Pinpoint the cell where the given text exists, returning its [x, y] midpoint coordinate. 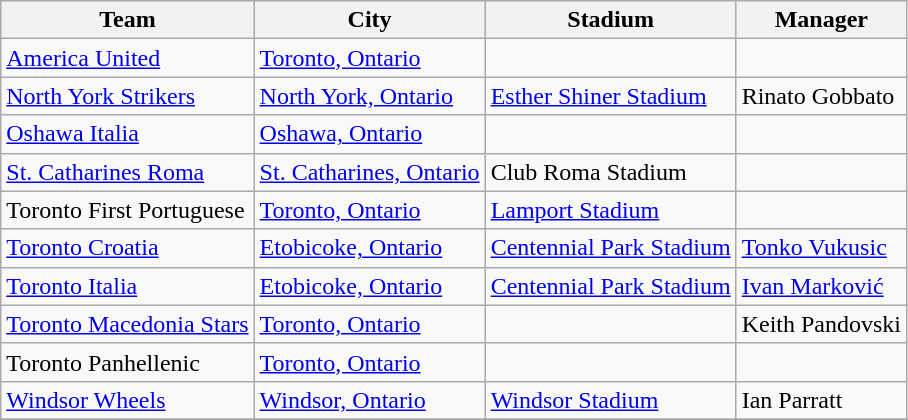
Toronto Panhellenic [128, 362]
America United [128, 58]
Team [128, 20]
Esther Shiner Stadium [610, 96]
Windsor Stadium [610, 400]
Oshawa Italia [128, 134]
Keith Pandovski [821, 324]
Manager [821, 20]
Toronto Croatia [128, 248]
Stadium [610, 20]
City [370, 20]
Ivan Marković [821, 286]
Toronto First Portuguese [128, 210]
St. Catharines, Ontario [370, 172]
North York, Ontario [370, 96]
Lamport Stadium [610, 210]
Toronto Macedonia Stars [128, 324]
Rinato Gobbato [821, 96]
Toronto Italia [128, 286]
North York Strikers [128, 96]
Club Roma Stadium [610, 172]
Tonko Vukusic [821, 248]
Ian Parratt [821, 400]
Windsor, Ontario [370, 400]
St. Catharines Roma [128, 172]
Windsor Wheels [128, 400]
Oshawa, Ontario [370, 134]
